Scan for the cell matching the given text and deliver its (X, Y) coordinate at center. 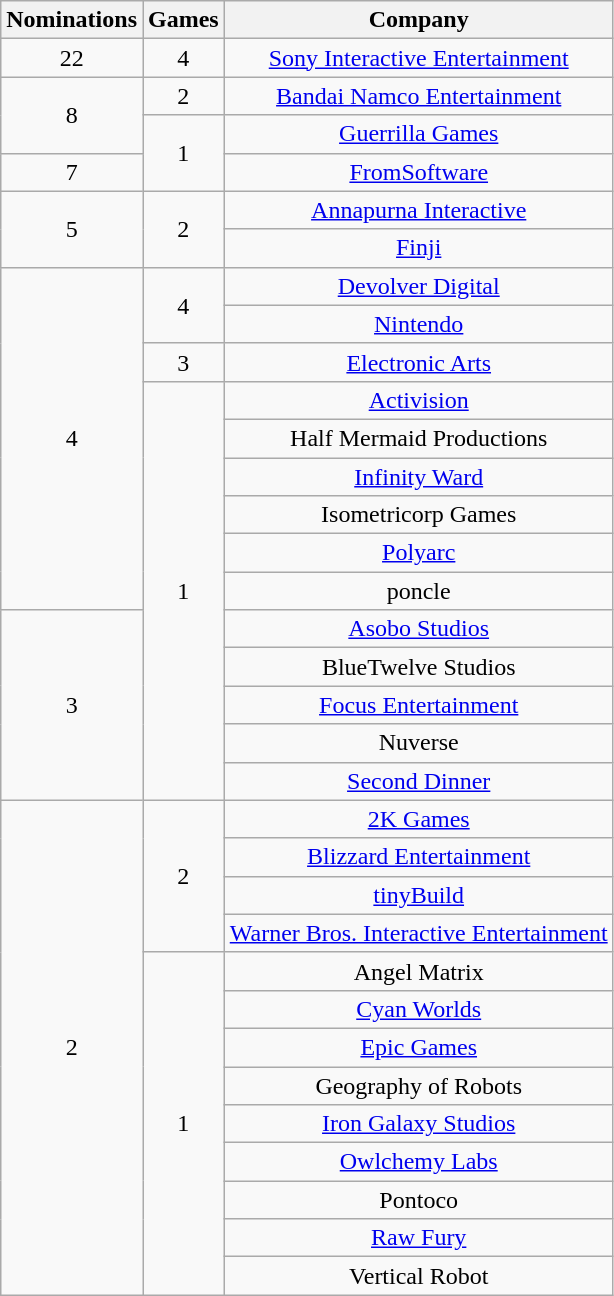
Vertical Robot (418, 1276)
22 (72, 58)
8 (72, 115)
Sony Interactive Entertainment (418, 58)
2K Games (418, 819)
Electronic Arts (418, 362)
Geography of Robots (418, 1085)
Cyan Worlds (418, 1009)
7 (72, 172)
tinyBuild (418, 895)
Owlchemy Labs (418, 1162)
Second Dinner (418, 781)
5 (72, 229)
Focus Entertainment (418, 705)
Pontoco (418, 1200)
Isometricorp Games (418, 515)
Half Mermaid Productions (418, 438)
Guerrilla Games (418, 134)
Warner Bros. Interactive Entertainment (418, 933)
FromSoftware (418, 172)
Epic Games (418, 1047)
Annapurna Interactive (418, 210)
Finji (418, 248)
Devolver Digital (418, 286)
Company (418, 20)
BlueTwelve Studios (418, 667)
Raw Fury (418, 1238)
Angel Matrix (418, 971)
Bandai Namco Entertainment (418, 96)
Iron Galaxy Studios (418, 1124)
Infinity Ward (418, 477)
Nominations (72, 20)
Blizzard Entertainment (418, 857)
Activision (418, 400)
poncle (418, 591)
Asobo Studios (418, 629)
Nuverse (418, 743)
Polyarc (418, 553)
Games (183, 20)
Nintendo (418, 324)
